Determine the [X, Y] coordinate at the center of the cell enclosing the given text.  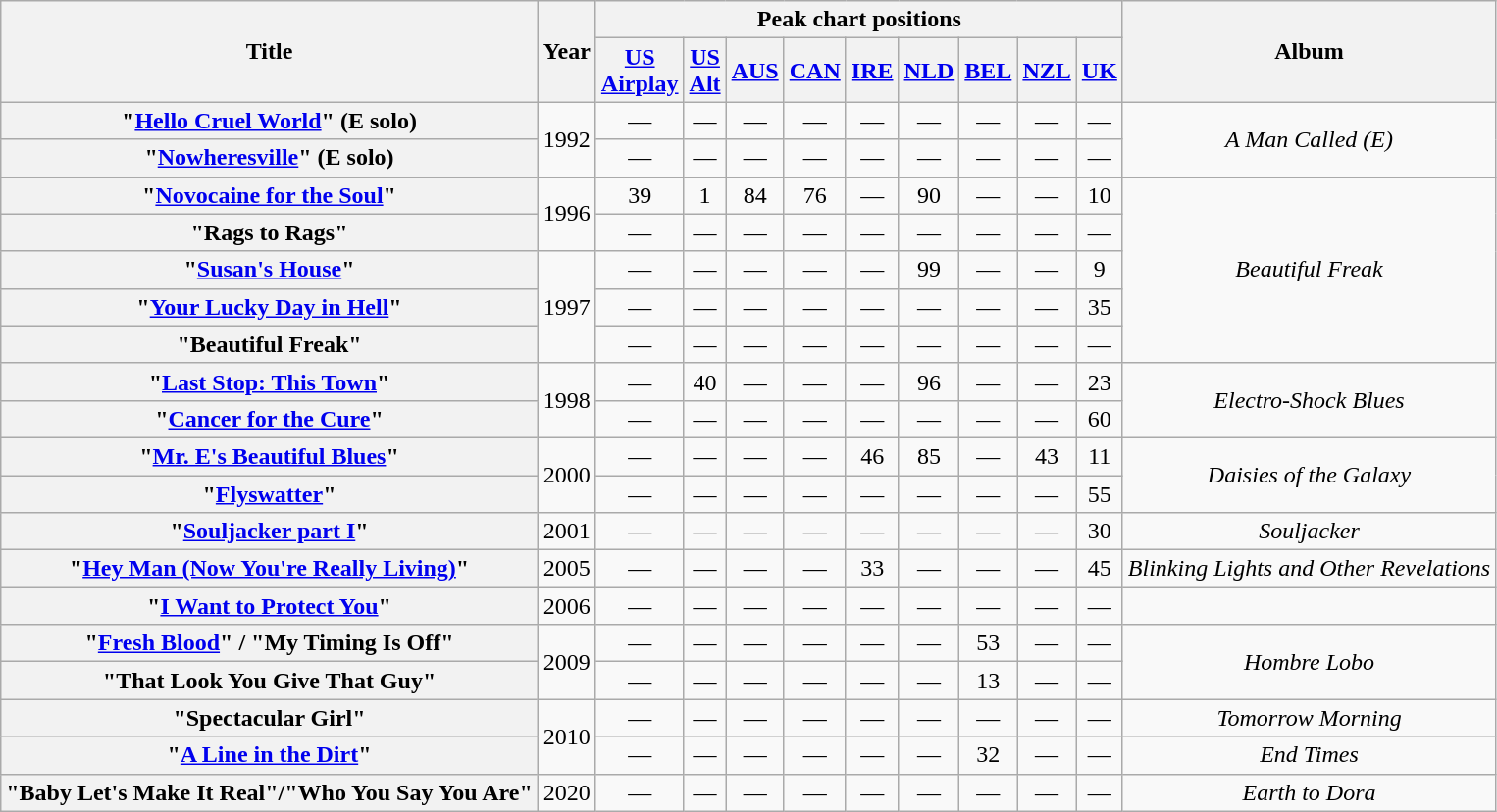
13 [989, 681]
A Man Called (E) [1309, 139]
USAlt [704, 71]
60 [1099, 419]
Souljacker [1309, 532]
84 [755, 195]
23 [1099, 381]
Electro-Shock Blues [1309, 400]
"Baby Let's Make It Real"/"Who You Say You Are" [270, 792]
"Susan's House" [270, 270]
40 [704, 381]
"Novocaine for the Soul" [270, 195]
43 [1047, 456]
IRE [872, 71]
"Hey Man (Now You're Really Living)" [270, 569]
"I Want to Protect You" [270, 606]
2005 [567, 569]
"Flyswatter" [270, 493]
2001 [567, 532]
33 [872, 569]
"A Line in the Dirt" [270, 755]
End Times [1309, 755]
2000 [567, 475]
9 [1099, 270]
"Nowheresville" (E solo) [270, 158]
2020 [567, 792]
39 [640, 195]
2006 [567, 606]
"Last Stop: This Town" [270, 381]
Year [567, 51]
85 [929, 456]
99 [929, 270]
UK [1099, 71]
"Hello Cruel World" (E solo) [270, 121]
"Beautiful Freak" [270, 344]
Hombre Lobo [1309, 662]
Title [270, 51]
"Cancer for the Cure" [270, 419]
"Rags to Rags" [270, 232]
96 [929, 381]
55 [1099, 493]
1998 [567, 400]
"Fresh Blood" / "My Timing Is Off" [270, 643]
Peak chart positions [859, 20]
USAirplay [640, 71]
90 [929, 195]
"Your Lucky Day in Hell" [270, 307]
"Spectacular Girl" [270, 718]
Daisies of the Galaxy [1309, 475]
10 [1099, 195]
Beautiful Freak [1309, 270]
"That Look You Give That Guy" [270, 681]
30 [1099, 532]
2009 [567, 662]
11 [1099, 456]
1997 [567, 307]
Blinking Lights and Other Revelations [1309, 569]
"Souljacker part I" [270, 532]
53 [989, 643]
45 [1099, 569]
AUS [755, 71]
35 [1099, 307]
2010 [567, 736]
1992 [567, 139]
NLD [929, 71]
BEL [989, 71]
76 [814, 195]
Tomorrow Morning [1309, 718]
Album [1309, 51]
1 [704, 195]
"Mr. E's Beautiful Blues" [270, 456]
32 [989, 755]
1996 [567, 214]
NZL [1047, 71]
46 [872, 456]
CAN [814, 71]
Earth to Dora [1309, 792]
